Find where the given text appears and provide that cell's center as (X, Y) coordinate. 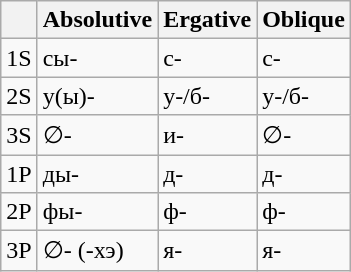
ды- (97, 173)
и- (208, 135)
Ergative (208, 20)
1P (19, 173)
3P (19, 251)
3S (19, 135)
у(ы)- (97, 96)
Oblique (304, 20)
Absolutive (97, 20)
∅- (-хэ) (97, 251)
2S (19, 96)
фы- (97, 212)
1S (19, 58)
2P (19, 212)
сы- (97, 58)
